Determine the [x, y] coordinate at the center of the cell enclosing the given text.  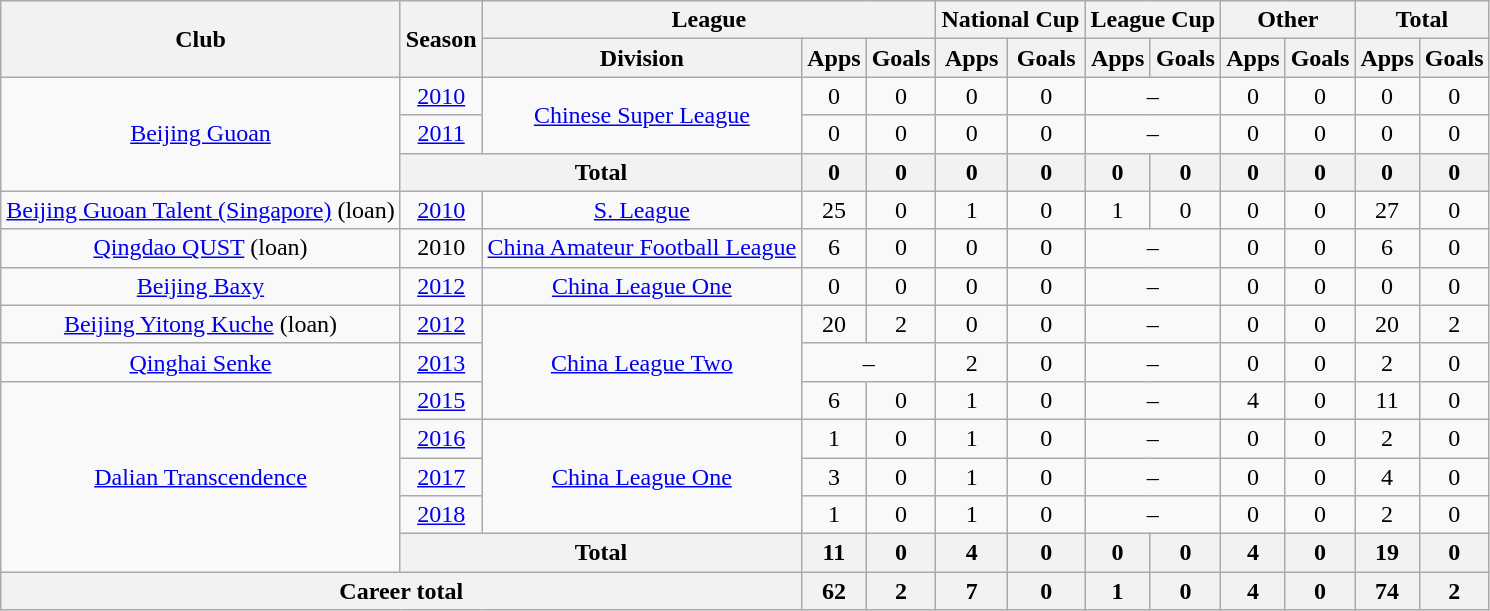
2011 [441, 134]
2016 [441, 438]
League Cup [1153, 20]
Division [642, 58]
Club [201, 39]
Season [441, 39]
Beijing Yitong Kuche (loan) [201, 324]
27 [1387, 210]
Beijing Baxy [201, 286]
Qinghai Senke [201, 362]
China Amateur Football League [642, 248]
2013 [441, 362]
Dalian Transcendence [201, 476]
19 [1387, 553]
National Cup [1010, 20]
Beijing Guoan Talent (Singapore) (loan) [201, 210]
3 [834, 477]
2017 [441, 477]
China League Two [642, 362]
7 [972, 591]
Chinese Super League [642, 115]
Other [1288, 20]
League [709, 20]
S. League [642, 210]
2018 [441, 515]
62 [834, 591]
Qingdao QUST (loan) [201, 248]
25 [834, 210]
Beijing Guoan [201, 134]
74 [1387, 591]
Career total [402, 591]
2015 [441, 400]
